Determine the [x, y] coordinate at the center of the cell enclosing the given text.  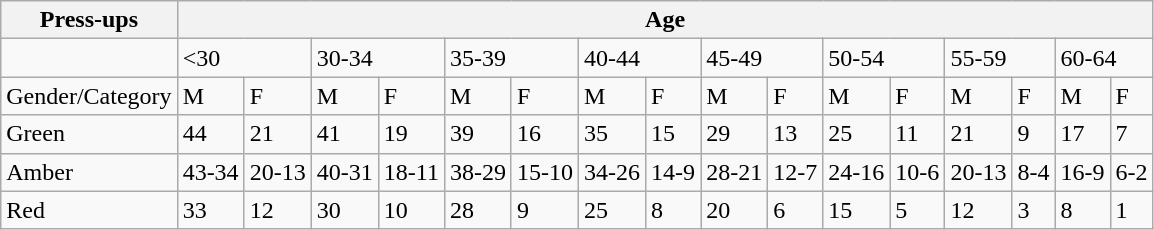
11 [918, 134]
38-29 [478, 172]
1 [1132, 210]
20 [734, 210]
16 [544, 134]
Press-ups [89, 20]
40-44 [640, 58]
16-9 [1082, 172]
28 [478, 210]
13 [796, 134]
Gender/Category [89, 96]
Green [89, 134]
<30 [244, 58]
Age [665, 20]
12-7 [796, 172]
3 [1034, 210]
Red [89, 210]
34-26 [612, 172]
44 [210, 134]
18-11 [411, 172]
24-16 [856, 172]
39 [478, 134]
6 [796, 210]
30 [344, 210]
14-9 [674, 172]
41 [344, 134]
28-21 [734, 172]
35 [612, 134]
30-34 [378, 58]
10-6 [918, 172]
10 [411, 210]
5 [918, 210]
50-54 [884, 58]
15-10 [544, 172]
17 [1082, 134]
45-49 [762, 58]
8-4 [1034, 172]
35-39 [511, 58]
43-34 [210, 172]
40-31 [344, 172]
Amber [89, 172]
19 [411, 134]
7 [1132, 134]
60-64 [1104, 58]
55-59 [1000, 58]
33 [210, 210]
6-2 [1132, 172]
29 [734, 134]
